Output the [X, Y] coordinate of the center of the cell containing the given text.  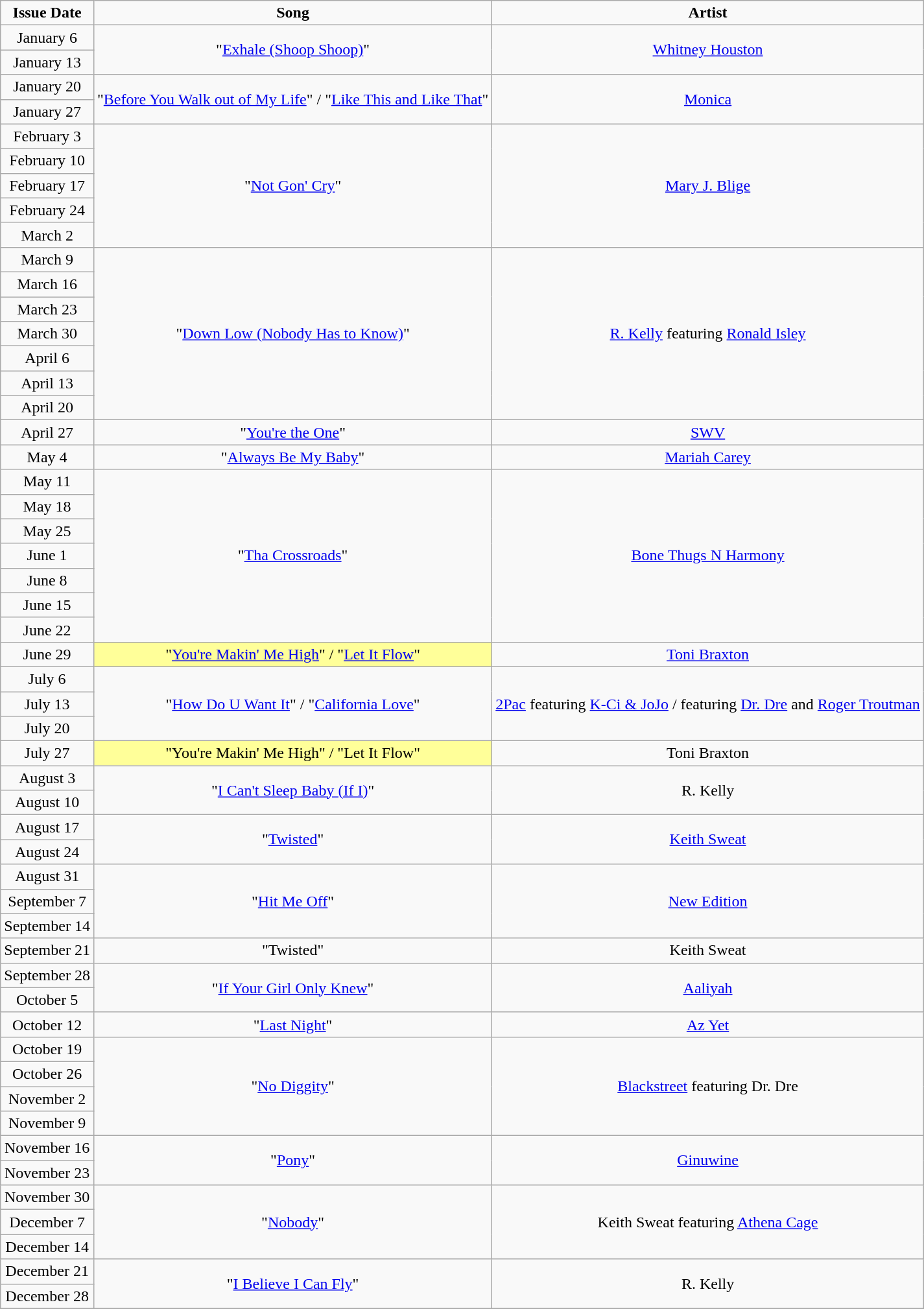
November 9 [47, 1124]
December 28 [47, 1296]
June 22 [47, 630]
Mary J. Blige [708, 185]
Monica [708, 99]
November 2 [47, 1099]
"Pony" [292, 1161]
March 23 [47, 309]
December 7 [47, 1222]
June 8 [47, 580]
Mariah Carey [708, 457]
January 20 [47, 87]
April 20 [47, 408]
New Edition [708, 901]
October 12 [47, 1024]
June 1 [47, 556]
July 27 [47, 753]
Bone Thugs N Harmony [708, 556]
August 10 [47, 803]
Keith Sweat featuring Athena Cage [708, 1222]
August 17 [47, 827]
December 14 [47, 1247]
February 3 [47, 136]
August 3 [47, 778]
June 15 [47, 605]
September 28 [47, 975]
"No Diggity" [292, 1086]
May 25 [47, 531]
March 2 [47, 235]
March 30 [47, 334]
"Nobody" [292, 1222]
April 13 [47, 383]
Song [292, 13]
February 10 [47, 161]
March 9 [47, 259]
"Before You Walk out of My Life" / "Like This and Like That" [292, 99]
August 31 [47, 877]
May 18 [47, 506]
April 27 [47, 432]
SWV [708, 432]
September 21 [47, 950]
"Exhale (Shoop Shoop)" [292, 50]
"Always Be My Baby" [292, 457]
January 27 [47, 112]
Whitney Houston [708, 50]
November 30 [47, 1197]
"Last Night" [292, 1024]
September 14 [47, 926]
September 7 [47, 901]
November 23 [47, 1173]
December 21 [47, 1271]
"How Do U Want It" / "California Love" [292, 703]
April 6 [47, 359]
February 24 [47, 210]
"I Believe I Can Fly" [292, 1284]
"Down Low (Nobody Has to Know)" [292, 333]
June 29 [47, 654]
July 20 [47, 729]
Aaliyah [708, 987]
October 19 [47, 1049]
Issue Date [47, 13]
Az Yet [708, 1024]
March 16 [47, 284]
October 5 [47, 1000]
January 13 [47, 62]
"You're the One" [292, 432]
Ginuwine [708, 1161]
Blackstreet featuring Dr. Dre [708, 1086]
"If Your Girl Only Knew" [292, 987]
October 26 [47, 1074]
May 11 [47, 482]
2Pac featuring K-Ci & JoJo / featuring Dr. Dre and Roger Troutman [708, 703]
Artist [708, 13]
August 24 [47, 852]
"Not Gon' Cry" [292, 185]
"Hit Me Off" [292, 901]
R. Kelly featuring Ronald Isley [708, 333]
"I Can't Sleep Baby (If I)" [292, 790]
July 6 [47, 679]
February 17 [47, 185]
January 6 [47, 38]
November 16 [47, 1148]
May 4 [47, 457]
July 13 [47, 703]
"Tha Crossroads" [292, 556]
